Locate the cell with the specified text and output its (x, y) center coordinate. 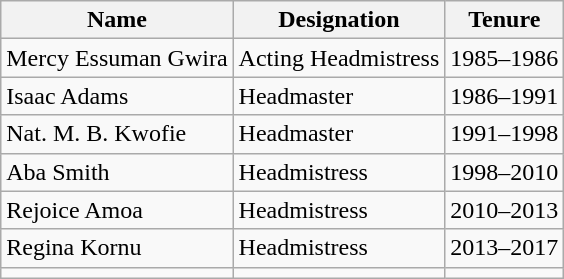
2010–2013 (504, 210)
Mercy Essuman Gwira (117, 58)
1998–2010 (504, 172)
Aba Smith (117, 172)
Nat. M. B. Kwofie (117, 134)
Name (117, 20)
Rejoice Amoa (117, 210)
1986–1991 (504, 96)
Regina Kornu (117, 248)
Tenure (504, 20)
Designation (339, 20)
Acting Headmistress (339, 58)
1985–1986 (504, 58)
1991–1998 (504, 134)
2013–2017 (504, 248)
Isaac Adams (117, 96)
